Identify which cell holds the provided text, then report its [x, y] central coordinate. 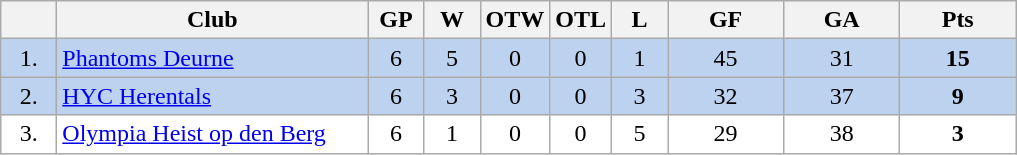
W [452, 20]
31 [842, 58]
GP [396, 20]
37 [842, 96]
29 [726, 134]
3. [29, 134]
GA [842, 20]
45 [726, 58]
L [640, 20]
Olympia Heist op den Berg [212, 134]
GF [726, 20]
1. [29, 58]
15 [958, 58]
32 [726, 96]
2. [29, 96]
OTL [581, 20]
9 [958, 96]
Club [212, 20]
HYC Herentals [212, 96]
OTW [515, 20]
Pts [958, 20]
Phantoms Deurne [212, 58]
38 [842, 134]
